Output the [X, Y] coordinate of the center of the cell containing the given text.  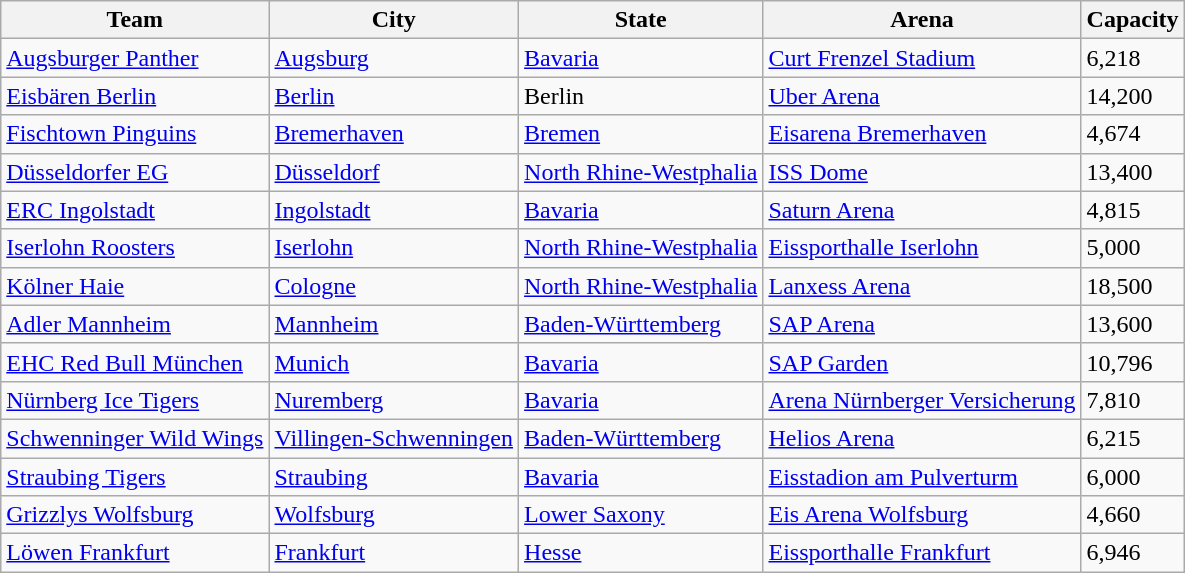
Frankfurt [394, 553]
EHC Red Bull München [135, 362]
6,218 [1132, 58]
Augsburg [394, 58]
SAP Arena [922, 324]
Cologne [394, 286]
Eis Arena Wolfsburg [922, 515]
4,674 [1132, 134]
7,810 [1132, 400]
Eisbären Berlin [135, 96]
Uber Arena [922, 96]
Hesse [641, 553]
Fischtown Pinguins [135, 134]
Nürnberg Ice Tigers [135, 400]
Grizzlys Wolfsburg [135, 515]
Capacity [1132, 20]
Iserlohn Roosters [135, 248]
5,000 [1132, 248]
Augsburger Panther [135, 58]
Nuremberg [394, 400]
Düsseldorf [394, 172]
4,815 [1132, 210]
Munich [394, 362]
Eisstadion am Pulverturm [922, 477]
ISS Dome [922, 172]
Curt Frenzel Stadium [922, 58]
City [394, 20]
4,660 [1132, 515]
Straubing Tigers [135, 477]
ERC Ingolstadt [135, 210]
Eissporthalle Iserlohn [922, 248]
Mannheim [394, 324]
6,215 [1132, 438]
13,400 [1132, 172]
6,000 [1132, 477]
Kölner Haie [135, 286]
Helios Arena [922, 438]
Villingen-Schwenningen [394, 438]
Bremerhaven [394, 134]
Straubing [394, 477]
Arena Nürnberger Versicherung [922, 400]
Löwen Frankfurt [135, 553]
13,600 [1132, 324]
Saturn Arena [922, 210]
10,796 [1132, 362]
14,200 [1132, 96]
Eisarena Bremerhaven [922, 134]
Lower Saxony [641, 515]
Düsseldorfer EG [135, 172]
Iserlohn [394, 248]
Arena [922, 20]
Adler Mannheim [135, 324]
6,946 [1132, 553]
Eissporthalle Frankfurt [922, 553]
Team [135, 20]
Lanxess Arena [922, 286]
18,500 [1132, 286]
Bremen [641, 134]
SAP Garden [922, 362]
Wolfsburg [394, 515]
State [641, 20]
Ingolstadt [394, 210]
Schwenninger Wild Wings [135, 438]
